Find where the given text appears and provide that cell's center as [x, y] coordinate. 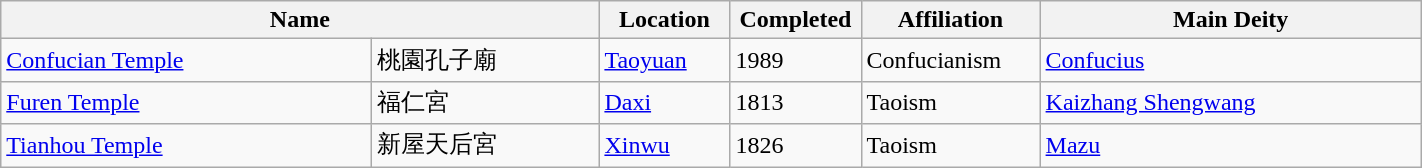
Mazu [1230, 146]
Confucian Temple [186, 60]
Daxi [664, 102]
Taoyuan [664, 60]
Location [664, 20]
Confucianism [950, 60]
Affiliation [950, 20]
福仁宮 [486, 102]
1826 [796, 146]
新屋天后宮 [486, 146]
Completed [796, 20]
Xinwu [664, 146]
Name [300, 20]
Furen Temple [186, 102]
Kaizhang Shengwang [1230, 102]
1989 [796, 60]
桃園孔子廟 [486, 60]
Confucius [1230, 60]
1813 [796, 102]
Tianhou Temple [186, 146]
Main Deity [1230, 20]
